Detect which cell encompasses the target text, then output its [x, y] center coordinate. 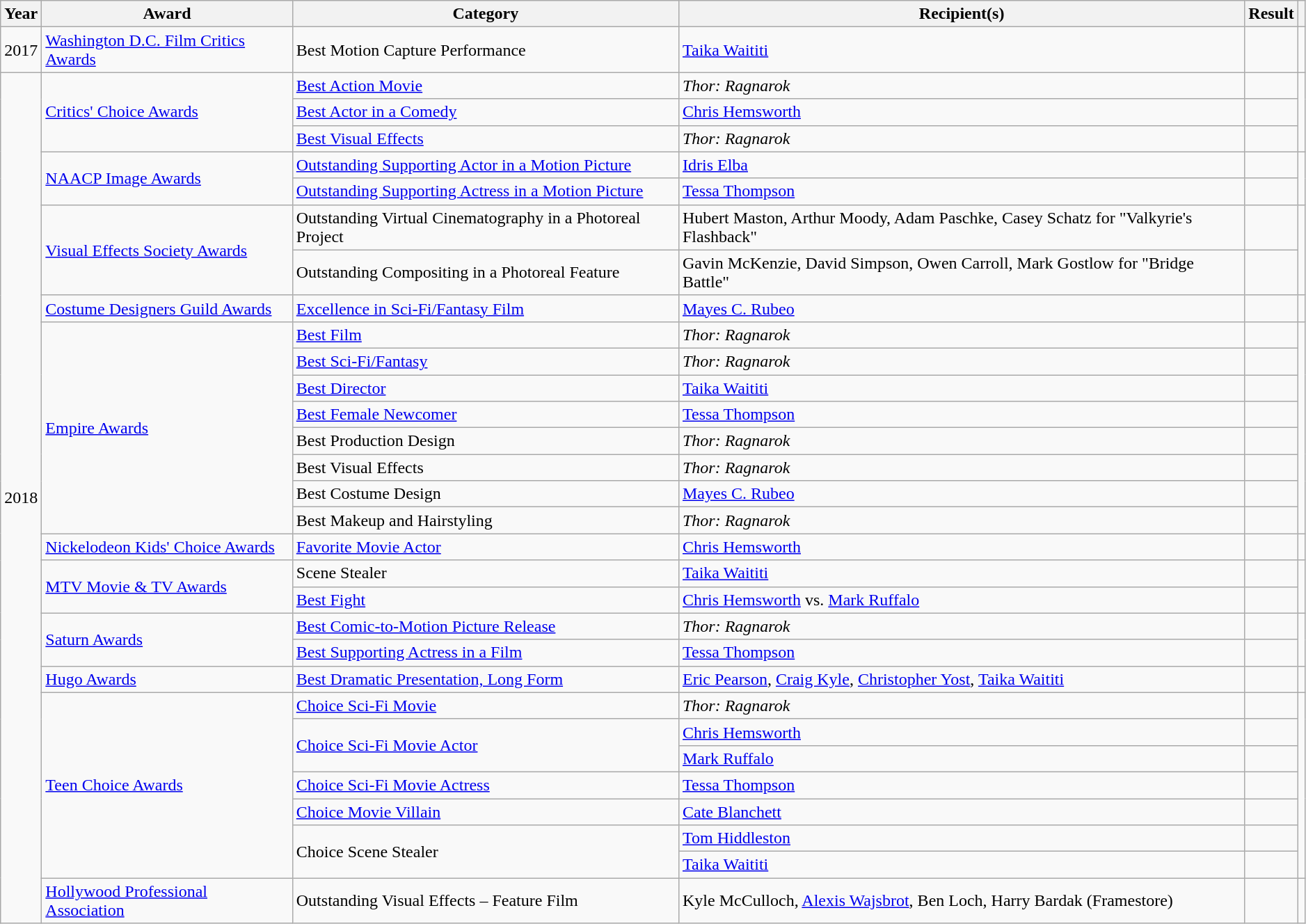
Choice Sci-Fi Movie Actress [486, 785]
Best Motion Capture Performance [486, 50]
Saturn Awards [167, 639]
Hugo Awards [167, 679]
2017 [21, 50]
Outstanding Supporting Actress in a Motion Picture [486, 191]
Costume Designers Guild Awards [167, 308]
2018 [21, 498]
Gavin McKenzie, David Simpson, Owen Carroll, Mark Gostlow for "Bridge Battle" [962, 273]
Critics' Choice Awards [167, 112]
Result [1271, 14]
Tom Hiddleston [962, 838]
Washington D.C. Film Critics Awards [167, 50]
Best Sci-Fi/Fantasy [486, 361]
Favorite Movie Actor [486, 547]
Best Costume Design [486, 494]
Best Actor in a Comedy [486, 112]
Recipient(s) [962, 14]
Idris Elba [962, 165]
Chris Hemsworth vs. Mark Ruffalo [962, 600]
Award [167, 14]
Cate Blanchett [962, 812]
Choice Sci-Fi Movie Actor [486, 745]
Choice Scene Stealer [486, 852]
Outstanding Supporting Actor in a Motion Picture [486, 165]
Kyle McCulloch, Alexis Wajsbrot, Ben Loch, Harry Bardak (Framestore) [962, 900]
Best Comic-to-Motion Picture Release [486, 626]
Outstanding Virtual Cinematography in a Photoreal Project [486, 227]
Nickelodeon Kids' Choice Awards [167, 547]
Best Director [486, 388]
Best Makeup and Hairstyling [486, 520]
Best Supporting Actress in a Film [486, 653]
Teen Choice Awards [167, 785]
Best Fight [486, 600]
Hollywood Professional Association [167, 900]
Excellence in Sci-Fi/Fantasy Film [486, 308]
Category [486, 14]
Best Female Newcomer [486, 415]
Hubert Maston, Arthur Moody, Adam Paschke, Casey Schatz for "Valkyrie's Flashback" [962, 227]
Choice Movie Villain [486, 812]
Outstanding Compositing in a Photoreal Feature [486, 273]
Year [21, 14]
Scene Stealer [486, 573]
Outstanding Visual Effects – Feature Film [486, 900]
Best Production Design [486, 441]
Best Film [486, 335]
NAACP Image Awards [167, 178]
Best Action Movie [486, 86]
Mark Ruffalo [962, 758]
Visual Effects Society Awards [167, 250]
Empire Awards [167, 427]
MTV Movie & TV Awards [167, 587]
Choice Sci-Fi Movie [486, 706]
Best Dramatic Presentation, Long Form [486, 679]
Eric Pearson, Craig Kyle, Christopher Yost, Taika Waititi [962, 679]
